Locate the cell with the specified text and output its (X, Y) center coordinate. 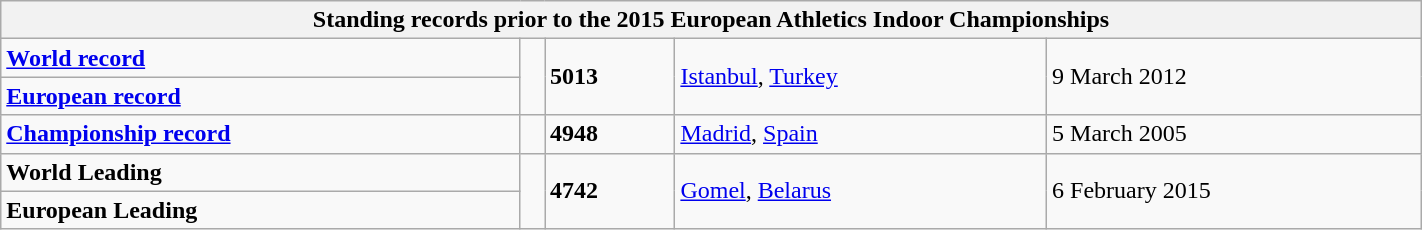
4948 (610, 134)
Istanbul, Turkey (861, 77)
Championship record (260, 134)
World Leading (260, 172)
5013 (610, 77)
4742 (610, 191)
European Leading (260, 210)
Standing records prior to the 2015 European Athletics Indoor Championships (711, 20)
6 February 2015 (1234, 191)
5 March 2005 (1234, 134)
Gomel, Belarus (861, 191)
European record (260, 96)
World record (260, 58)
Madrid, Spain (861, 134)
9 March 2012 (1234, 77)
